Locate the cell with the specified text and output its (X, Y) center coordinate. 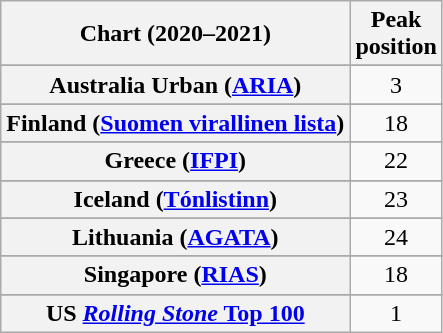
Singapore (RIAS) (176, 275)
1 (396, 313)
Iceland (Tónlistinn) (176, 199)
Peakposition (396, 34)
Lithuania (AGATA) (176, 237)
US Rolling Stone Top 100 (176, 313)
Chart (2020–2021) (176, 34)
Greece (IFPI) (176, 161)
23 (396, 199)
22 (396, 161)
Finland (Suomen virallinen lista) (176, 123)
3 (396, 85)
24 (396, 237)
Australia Urban (ARIA) (176, 85)
